Search for the cell housing the specified text and yield its [x, y] center coordinate. 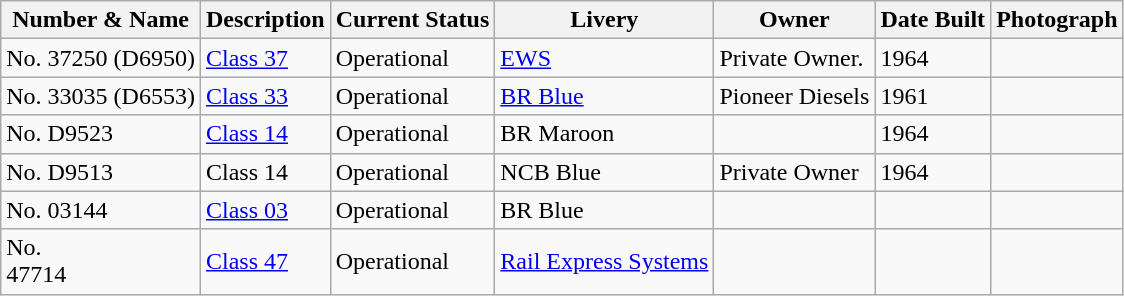
NCB Blue [604, 172]
No. 03144 [101, 210]
Livery [604, 20]
Date Built [933, 20]
No. D9513 [101, 172]
Owner [794, 20]
Private Owner [794, 172]
BR Maroon [604, 134]
Number & Name [101, 20]
Description [265, 20]
Rail Express Systems [604, 262]
1961 [933, 96]
No. 33035 (D6553) [101, 96]
No. 37250 (D6950) [101, 58]
Private Owner. [794, 58]
Class 03 [265, 210]
Pioneer Diesels [794, 96]
Class 47 [265, 262]
Class 33 [265, 96]
Current Status [412, 20]
Class 37 [265, 58]
Photograph [1057, 20]
No.47714 [101, 262]
No. D9523 [101, 134]
EWS [604, 58]
